Extract the [x, y] coordinate from the center of the cell holding the provided text.  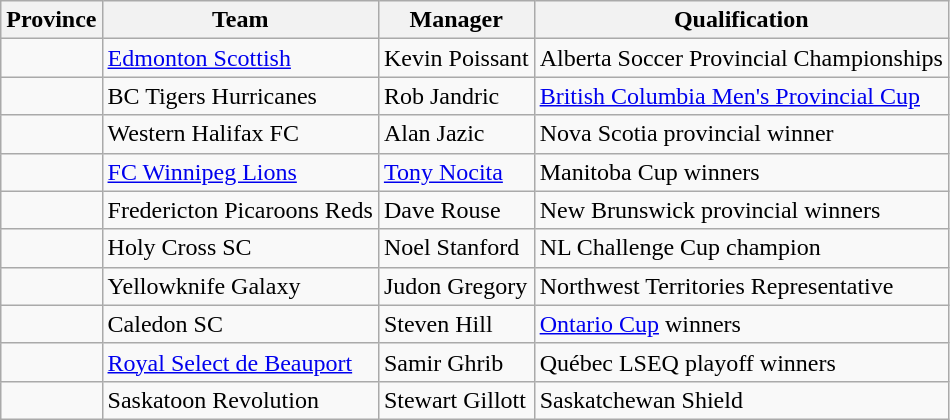
Samir Ghrib [456, 362]
Team [240, 20]
BC Tigers Hurricanes [240, 96]
New Brunswick provincial winners [741, 210]
FC Winnipeg Lions [240, 172]
Kevin Poissant [456, 58]
Saskatchewan Shield [741, 400]
Caledon SC [240, 324]
Ontario Cup winners [741, 324]
Western Halifax FC [240, 134]
Province [52, 20]
Stewart Gillott [456, 400]
Nova Scotia provincial winner [741, 134]
Fredericton Picaroons Reds [240, 210]
Saskatoon Revolution [240, 400]
Edmonton Scottish [240, 58]
Alan Jazic [456, 134]
Dave Rouse [456, 210]
Judon Gregory [456, 286]
Québec LSEQ playoff winners [741, 362]
Northwest Territories Representative [741, 286]
Yellowknife Galaxy [240, 286]
Holy Cross SC [240, 248]
Royal Select de Beauport [240, 362]
Manager [456, 20]
Rob Jandric [456, 96]
Qualification [741, 20]
NL Challenge Cup champion [741, 248]
Steven Hill [456, 324]
Alberta Soccer Provincial Championships [741, 58]
Tony Nocita [456, 172]
Manitoba Cup winners [741, 172]
British Columbia Men's Provincial Cup [741, 96]
Noel Stanford [456, 248]
